Extract the (X, Y) coordinate from the center of the cell holding the provided text.  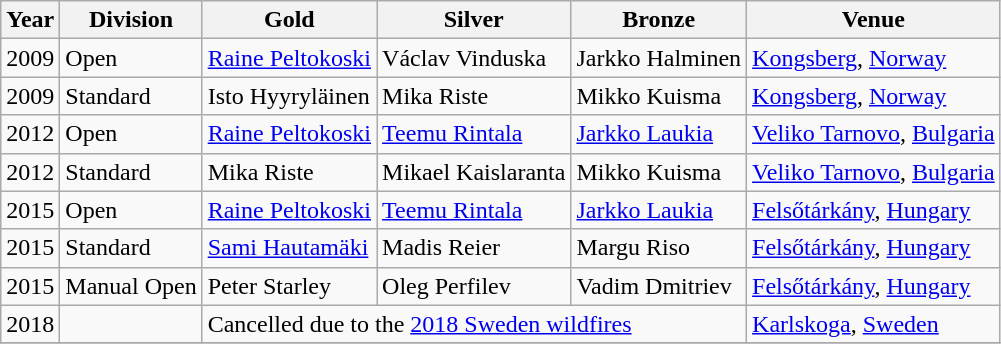
Division (131, 20)
Jarkko Halminen (659, 58)
Venue (874, 20)
Margu Riso (659, 248)
Oleg Perfilev (474, 286)
Bronze (659, 20)
Manual Open (131, 286)
Gold (289, 20)
Madis Reier (474, 248)
Year (30, 20)
Karlskoga, Sweden (874, 324)
Mikael Kaislaranta (474, 172)
2018 (30, 324)
Cancelled due to the 2018 Sweden wildfires (474, 324)
Isto Hyyryläinen (289, 96)
Sami Hautamäki (289, 248)
Vadim Dmitriev (659, 286)
Silver (474, 20)
Peter Starley (289, 286)
Václav Vinduska (474, 58)
